Return the (X, Y) coordinate for the center point of the cell that contains the specified text.  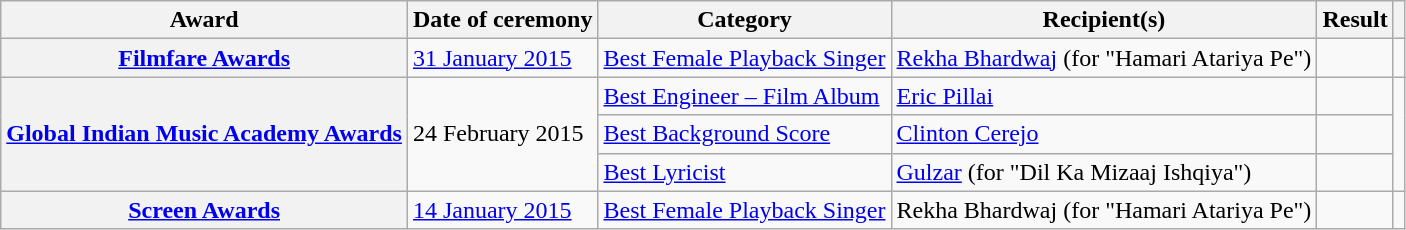
Clinton Cerejo (1104, 134)
Screen Awards (204, 210)
Date of ceremony (502, 20)
Global Indian Music Academy Awards (204, 134)
14 January 2015 (502, 210)
Best Background Score (744, 134)
Result (1355, 20)
Eric Pillai (1104, 96)
24 February 2015 (502, 134)
Gulzar (for "Dil Ka Mizaaj Ishqiya") (1104, 172)
Filmfare Awards (204, 58)
Best Lyricist (744, 172)
Best Engineer – Film Album (744, 96)
31 January 2015 (502, 58)
Category (744, 20)
Recipient(s) (1104, 20)
Award (204, 20)
